Search for the cell housing the specified text and yield its (X, Y) center coordinate. 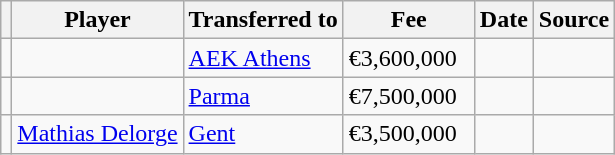
€7,500,000 (408, 96)
Fee (408, 20)
Parma (263, 96)
Transferred to (263, 20)
Gent (263, 134)
€3,600,000 (408, 58)
Source (574, 20)
AEK Athens (263, 58)
Player (98, 20)
Date (504, 20)
€3,500,000 (408, 134)
Mathias Delorge (98, 134)
